From the cell containing the given text, extract its center point as [X, Y] coordinate. 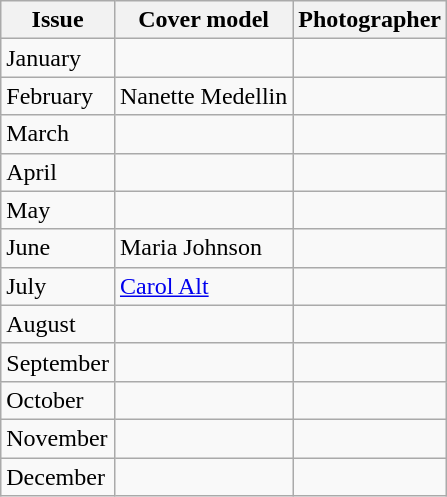
January [58, 58]
November [58, 438]
May [58, 210]
September [58, 362]
June [58, 248]
Maria Johnson [203, 248]
Carol Alt [203, 286]
December [58, 477]
August [58, 324]
Photographer [370, 20]
July [58, 286]
Nanette Medellin [203, 96]
February [58, 96]
March [58, 134]
Issue [58, 20]
October [58, 400]
April [58, 172]
Cover model [203, 20]
